Determine the (X, Y) coordinate at the center of the cell enclosing the given text.  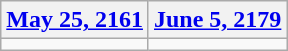
May 25, 2161 (75, 20)
June 5, 2179 (217, 20)
